Search for the cell housing the specified text and yield its (X, Y) center coordinate. 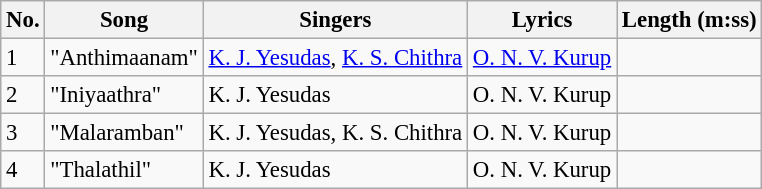
4 (23, 170)
No. (23, 20)
Singers (335, 20)
2 (23, 95)
Song (124, 20)
1 (23, 58)
"Thalathil" (124, 170)
3 (23, 133)
Lyrics (542, 20)
"Iniyaathra" (124, 95)
Length (m:ss) (690, 20)
"Malaramban" (124, 133)
"Anthimaanam" (124, 58)
